Output the [x, y] coordinate of the center of the cell containing the given text.  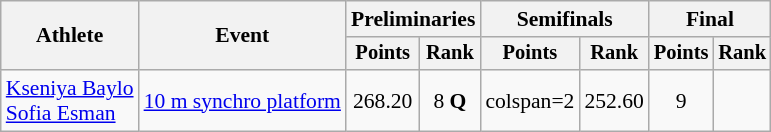
10 m synchro platform [242, 100]
Athlete [70, 36]
9 [681, 100]
Kseniya Baylo Sofia Esman [70, 100]
colspan=2 [530, 100]
Preliminaries [413, 19]
252.60 [614, 100]
Event [242, 36]
8 Q [450, 100]
Semifinals [564, 19]
268.20 [383, 100]
Final [710, 19]
